Search for the cell housing the specified text and yield its (X, Y) center coordinate. 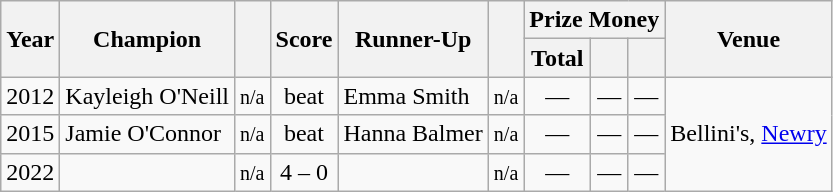
2022 (30, 172)
Champion (148, 39)
Kayleigh O'Neill (148, 96)
Score (304, 39)
Emma Smith (413, 96)
Venue (748, 39)
Bellini's, Newry (748, 134)
Jamie O'Connor (148, 134)
Total (558, 58)
Hanna Balmer (413, 134)
2012 (30, 96)
Year (30, 39)
4 – 0 (304, 172)
2015 (30, 134)
Runner-Up (413, 39)
Prize Money (594, 20)
